Scan for the cell matching the given text and deliver its [X, Y] coordinate at center. 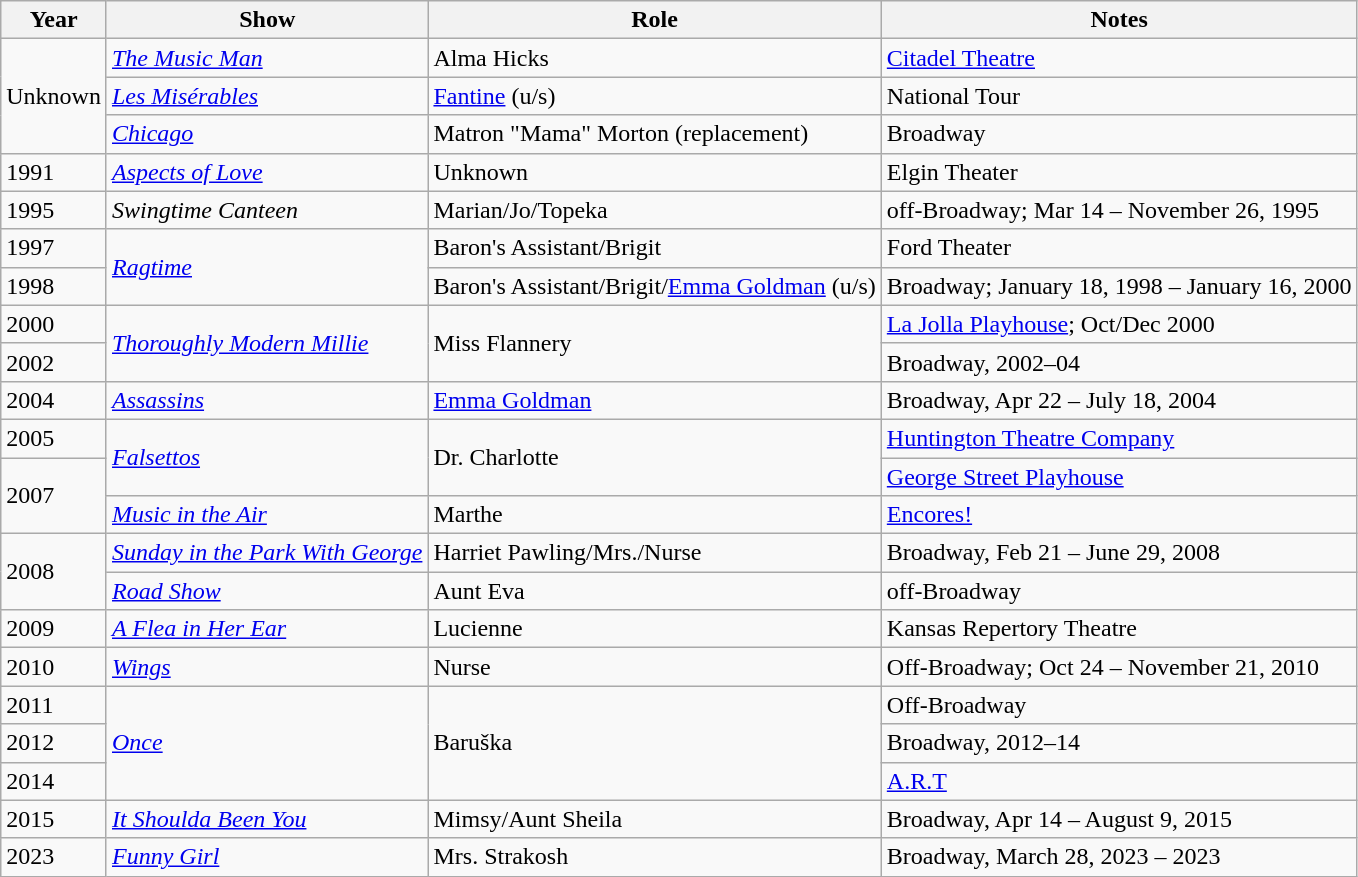
Wings [266, 667]
The Music Man [266, 58]
Broadway, Apr 22 – July 18, 2004 [1119, 400]
1998 [54, 286]
Marthe [654, 515]
2007 [54, 496]
Aunt Eva [654, 591]
Broadway, 2002–04 [1119, 362]
Road Show [266, 591]
Once [266, 743]
off-Broadway; Mar 14 – November 26, 1995 [1119, 210]
Ragtime [266, 267]
Falsettos [266, 457]
Broadway, Apr 14 – August 9, 2015 [1119, 819]
La Jolla Playhouse; Oct/Dec 2000 [1119, 324]
Encores! [1119, 515]
Fantine (u/s) [654, 96]
Broadway, Feb 21 – June 29, 2008 [1119, 553]
A.R.T [1119, 781]
Assassins [266, 400]
Aspects of Love [266, 172]
Lucienne [654, 629]
Off-Broadway [1119, 705]
Alma Hicks [654, 58]
It Shoulda Been You [266, 819]
2012 [54, 743]
2023 [54, 857]
2010 [54, 667]
Baruška [654, 743]
Mrs. Strakosh [654, 857]
Mimsy/Aunt Sheila [654, 819]
1991 [54, 172]
2014 [54, 781]
2005 [54, 438]
2011 [54, 705]
A Flea in Her Ear [266, 629]
Broadway [1119, 134]
2004 [54, 400]
Emma Goldman [654, 400]
Nurse [654, 667]
Thoroughly Modern Millie [266, 343]
2015 [54, 819]
Baron's Assistant/Brigit/Emma Goldman (u/s) [654, 286]
Swingtime Canteen [266, 210]
Les Misérables [266, 96]
Broadway, 2012–14 [1119, 743]
George Street Playhouse [1119, 477]
2000 [54, 324]
Kansas Repertory Theatre [1119, 629]
Broadway; January 18, 1998 – January 16, 2000 [1119, 286]
Chicago [266, 134]
1995 [54, 210]
Miss Flannery [654, 343]
Off-Broadway; Oct 24 – November 21, 2010 [1119, 667]
Marian/Jo/Topeka [654, 210]
Harriet Pawling/Mrs./Nurse [654, 553]
National Tour [1119, 96]
Year [54, 20]
Ford Theater [1119, 248]
Elgin Theater [1119, 172]
2009 [54, 629]
Broadway, March 28, 2023 – 2023 [1119, 857]
Baron's Assistant/Brigit [654, 248]
Notes [1119, 20]
Dr. Charlotte [654, 457]
Role [654, 20]
Sunday in the Park With George [266, 553]
2008 [54, 572]
Show [266, 20]
Matron "Mama" Morton (replacement) [654, 134]
Music in the Air [266, 515]
Citadel Theatre [1119, 58]
1997 [54, 248]
Funny Girl [266, 857]
Huntington Theatre Company [1119, 438]
off-Broadway [1119, 591]
2002 [54, 362]
